Output the [x, y] coordinate of the center of the cell containing the given text.  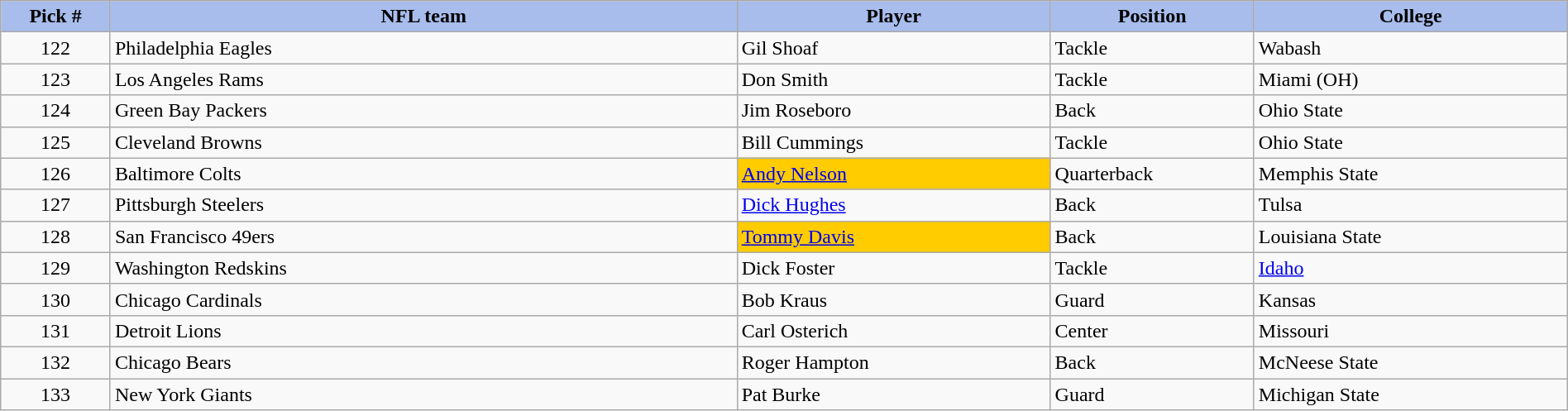
Wabash [1411, 48]
College [1411, 17]
125 [56, 142]
NFL team [423, 17]
131 [56, 331]
128 [56, 237]
132 [56, 362]
Position [1152, 17]
San Francisco 49ers [423, 237]
Kansas [1411, 299]
122 [56, 48]
Chicago Cardinals [423, 299]
Memphis State [1411, 174]
Andy Nelson [893, 174]
Pittsburgh Steelers [423, 205]
Dick Hughes [893, 205]
Idaho [1411, 268]
Roger Hampton [893, 362]
Pick # [56, 17]
Don Smith [893, 79]
Tommy Davis [893, 237]
New York Giants [423, 394]
Tulsa [1411, 205]
Cleveland Browns [423, 142]
Pat Burke [893, 394]
Chicago Bears [423, 362]
Los Angeles Rams [423, 79]
Philadelphia Eagles [423, 48]
129 [56, 268]
123 [56, 79]
Gil Shoaf [893, 48]
133 [56, 394]
Louisiana State [1411, 237]
Baltimore Colts [423, 174]
126 [56, 174]
Center [1152, 331]
McNeese State [1411, 362]
Green Bay Packers [423, 111]
Player [893, 17]
124 [56, 111]
Michigan State [1411, 394]
Miami (OH) [1411, 79]
127 [56, 205]
Missouri [1411, 331]
Carl Osterich [893, 331]
Dick Foster [893, 268]
Bob Kraus [893, 299]
Jim Roseboro [893, 111]
Detroit Lions [423, 331]
Quarterback [1152, 174]
130 [56, 299]
Bill Cummings [893, 142]
Washington Redskins [423, 268]
